Detect which cell encompasses the target text, then output its (X, Y) center coordinate. 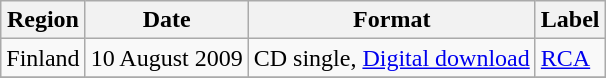
Finland (43, 58)
Format (392, 20)
Date (166, 20)
RCA (570, 58)
CD single, Digital download (392, 58)
Region (43, 20)
Label (570, 20)
10 August 2009 (166, 58)
